Detect which cell encompasses the target text, then output its [X, Y] center coordinate. 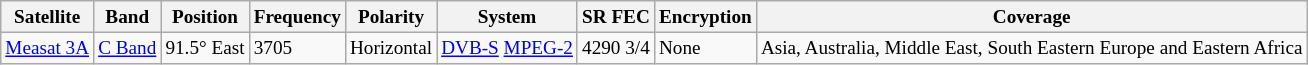
SR FEC [616, 17]
Band [128, 17]
Polarity [390, 17]
Asia, Australia, Middle East, South Eastern Europe and Eastern Africa [1032, 48]
System [508, 17]
Measat 3A [48, 48]
Horizontal [390, 48]
Position [205, 17]
91.5° East [205, 48]
3705 [297, 48]
Frequency [297, 17]
Encryption [705, 17]
Coverage [1032, 17]
None [705, 48]
C Band [128, 48]
Satellite [48, 17]
4290 3/4 [616, 48]
DVB-S MPEG-2 [508, 48]
